Output the [x, y] coordinate of the center of the cell containing the given text.  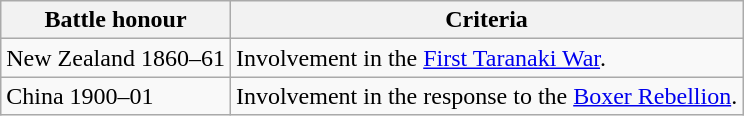
New Zealand 1860–61 [116, 58]
Involvement in the response to the Boxer Rebellion. [486, 96]
China 1900–01 [116, 96]
Criteria [486, 20]
Battle honour [116, 20]
Involvement in the First Taranaki War. [486, 58]
